Output the (x, y) coordinate of the center of the cell containing the given text.  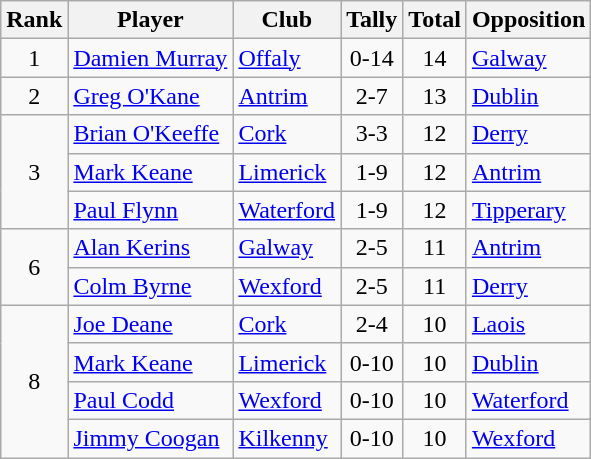
Joe Deane (150, 324)
Alan Kerins (150, 248)
1 (34, 58)
Jimmy Coogan (150, 438)
0-14 (372, 58)
Paul Codd (150, 400)
Tally (372, 20)
Offaly (287, 58)
6 (34, 267)
2-4 (372, 324)
13 (435, 96)
Laois (528, 324)
2 (34, 96)
Damien Murray (150, 58)
3 (34, 172)
Opposition (528, 20)
Kilkenny (287, 438)
Paul Flynn (150, 210)
Greg O'Kane (150, 96)
Player (150, 20)
Brian O'Keeffe (150, 134)
Club (287, 20)
Colm Byrne (150, 286)
8 (34, 381)
2-7 (372, 96)
3-3 (372, 134)
Total (435, 20)
Tipperary (528, 210)
Rank (34, 20)
14 (435, 58)
